For the text-containing cell, return its midpoint in [x, y] coordinate format. 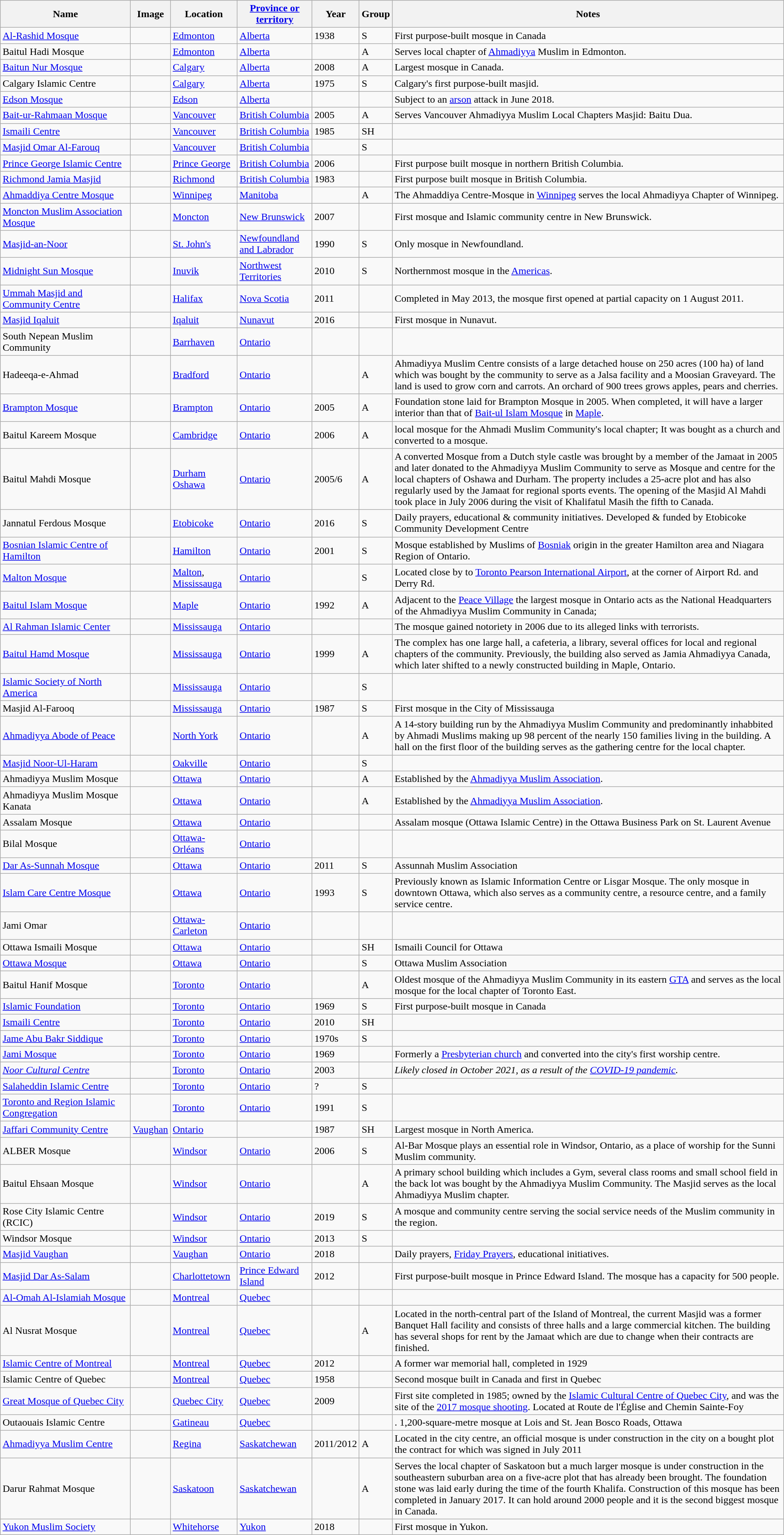
Winnipeg [204, 195]
Masjid Iqaluit [65, 320]
Formerly a Presbyterian church and converted into the city's first worship centre. [588, 1054]
2009 [336, 1400]
Largest mosque in Canada. [588, 67]
2003 [336, 1070]
1975 [336, 83]
Nunavut [275, 320]
Masjid Dar As-Salam [65, 1276]
Located close by to Toronto Pearson International Airport, at the corner of Airport Rd. and Derry Rd. [588, 577]
Northwest Territories [275, 272]
First purpose built mosque in British Columbia. [588, 179]
Prince George [204, 163]
Completed in May 2013, the mosque first opened at partial capacity on 1 August 2011. [588, 298]
Al-Omah Al-Islamiah Mosque [65, 1297]
2001 [336, 551]
Ottawa-Carleton [204, 925]
2005/6 [336, 479]
Mosque established by Muslims of Bosniak origin in the greater Hamilton area and Niagara Region of Ontario. [588, 551]
Islamic Centre of Montreal [65, 1363]
Islamic Centre of Quebec [65, 1379]
Saskatoon [204, 1488]
Baitul Mahdi Mosque [65, 479]
ALBER Mosque [65, 1151]
Daily prayers, Friday Prayers, educational initiatives. [588, 1254]
First mosque in Nunavut. [588, 320]
Hadeeqa-e-Ahmad [65, 375]
Ottawa-Orléans [204, 844]
Daily prayers, educational & community initiatives. Developed & funded by Etobicoke Community Development Centre [588, 523]
First purpose built mosque in northern British Columbia. [588, 163]
Baitul Hadi Mosque [65, 52]
Charlottetown [204, 1276]
Jannatul Ferdous Mosque [65, 523]
Barrhaven [204, 342]
Yukon Muslim Society [65, 1527]
1958 [336, 1379]
Moncton Muslim Association Mosque [65, 216]
Al-Rashid Mosque [65, 36]
1999 [336, 654]
2007 [336, 216]
Moncton [204, 216]
Serves Vancouver Ahmadiyya Muslim Local Chapters Masjid: Baitu Dua. [588, 115]
Islamic Foundation [65, 1006]
Regina [204, 1444]
A former war memorial hall, completed in 1929 [588, 1363]
Assunnah Muslim Association [588, 865]
2011/2012 [336, 1444]
Second mosque built in Canada and first in Quebec [588, 1379]
Ahmadiyya Muslim Mosque Kanata [65, 800]
Richmond [204, 179]
Northernmost mosque in the Americas. [588, 272]
Ottawa Mosque [65, 963]
Halifax [204, 298]
1992 [336, 605]
Salaheddin Islamic Centre [65, 1086]
Jaffari Community Centre [65, 1129]
Baitul Kareem Mosque [65, 435]
Etobicoke [204, 523]
Bosnian Islamic Centre of Hamilton [65, 551]
2008 [336, 67]
Masjid Omar Al-Farouq [65, 147]
Whitehorse [204, 1527]
2013 [336, 1238]
Location [204, 14]
Province or territory [275, 14]
Image [151, 14]
Prince George Islamic Centre [65, 163]
Edson Mosque [65, 99]
Ottawa Ismaili Mosque [65, 947]
1938 [336, 36]
Likely closed in October 2021, as a result of the COVID-19 pandemic. [588, 1070]
1983 [336, 179]
Cambridge [204, 435]
Masjid Vaughan [65, 1254]
Oakville [204, 763]
Noor Cultural Centre [65, 1070]
Edson [204, 99]
Bradford [204, 375]
Rose City Islamic Centre (RCIC) [65, 1217]
Windsor Mosque [65, 1238]
Al Rahman Islamic Center [65, 626]
? [336, 1086]
Group [376, 14]
Manitoba [275, 195]
Adjacent to the Peace Village the largest mosque in Ontario acts as the National Headquarters of the Ahmadiyya Muslim Community in Canada; [588, 605]
Al-Bar Mosque plays an essential role in Windsor, Ontario, as a place of worship for the Sunni Muslim community. [588, 1151]
Ahmaddiya Centre Mosque [65, 195]
Masjid Al-Farooq [65, 709]
Islamic Society of North America [65, 686]
Durham Oshawa [204, 479]
Assalam Mosque [65, 822]
Baitul Islam Mosque [65, 605]
Baitul Hanif Mosque [65, 985]
2019 [336, 1217]
Malton Mosque [65, 577]
Quebec City [204, 1400]
St. John's [204, 244]
North York [204, 736]
Baitul Ehsaan Mosque [65, 1184]
Name [65, 14]
South Nepean Muslim Community [65, 342]
local mosque for the Ahmadi Muslim Community's local chapter; It was bought as a church and converted to a mosque. [588, 435]
1985 [336, 131]
Ummah Masjid and Community Centre [65, 298]
Midnight Sun Mosque [65, 272]
Ahmadiyya Abode of Peace [65, 736]
Bait-ur-Rahmaan Mosque [65, 115]
Oldest mosque of the Ahmadiyya Muslim Community in its eastern GTA and serves as the local mosque for the local chapter of Toronto East. [588, 985]
Prince Edward Island [275, 1276]
Yukon [275, 1527]
Calgary's first purpose-built masjid. [588, 83]
First purpose-built mosque in Prince Edward Island. The mosque has a capacity for 500 people. [588, 1276]
Baitun Nur Mosque [65, 67]
Richmond Jamia Masjid [65, 179]
Baitul Hamd Mosque [65, 654]
Year [336, 14]
Newfoundland and Labrador [275, 244]
Iqaluit [204, 320]
Jami Omar [65, 925]
First mosque and Islamic community centre in New Brunswick. [588, 216]
Dar As-Sunnah Mosque [65, 865]
Jami Mosque [65, 1054]
Ismaili Council for Ottawa [588, 947]
New Brunswick [275, 216]
Toronto and Region Islamic Congregation [65, 1108]
Calgary Islamic Centre [65, 83]
Masjid-an-Noor [65, 244]
Malton, Mississauga [204, 577]
Brampton Mosque [65, 407]
First mosque in Yukon. [588, 1527]
Foundation stone laid for Brampton Mosque in 2005. When completed, it will have a larger interior than that of Bait-ul Islam Mosque in Maple. [588, 407]
Gatineau [204, 1423]
Only mosque in Newfoundland. [588, 244]
Masjid Noor-Ul-Haram [65, 763]
The Ahmaddiya Centre-Mosque in Winnipeg serves the local Ahmadiyya Chapter of Winnipeg. [588, 195]
Inuvik [204, 272]
First mosque in the City of Mississauga [588, 709]
The mosque gained notoriety in 2006 due to its alleged links with terrorists. [588, 626]
Great Mosque of Quebec City [65, 1400]
Ahmadiyya Muslim Mosque [65, 779]
Ottawa Muslim Association [588, 963]
Darur Rahmat Mosque [65, 1488]
Brampton [204, 407]
. 1,200-square-metre mosque at Lois and St. Jean Bosco Roads, Ottawa [588, 1423]
Bilal Mosque [65, 844]
Largest mosque in North America. [588, 1129]
1991 [336, 1108]
1970s [336, 1038]
Al Nusrat Mosque [65, 1330]
Notes [588, 14]
Maple [204, 605]
1990 [336, 244]
Ahmadiyya Muslim Centre [65, 1444]
A mosque and community centre serving the social service needs of the Muslim community in the region. [588, 1217]
Located in the city centre, an official mosque is under construction in the city on a bought plot the contract for which was signed in July 2011 [588, 1444]
Jame Abu Bakr Siddique [65, 1038]
Assalam mosque (Ottawa Islamic Centre) in the Ottawa Business Park on St. Laurent Avenue [588, 822]
Nova Scotia [275, 298]
Outaouais Islamic Centre [65, 1423]
Serves local chapter of Ahmadiyya Muslim in Edmonton. [588, 52]
Islam Care Centre Mosque [65, 893]
Subject to an arson attack in June 2018. [588, 99]
1993 [336, 893]
Hamilton [204, 551]
